Return the [X, Y] coordinate for the center point of the cell that contains the specified text.  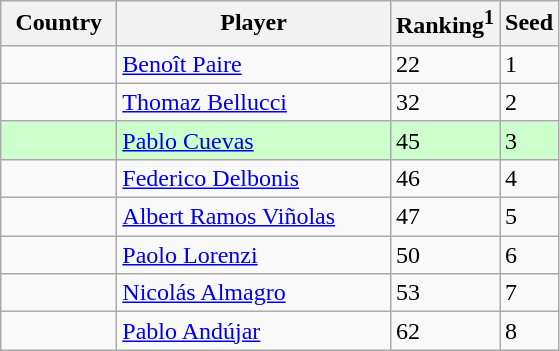
5 [530, 217]
6 [530, 255]
47 [444, 217]
2 [530, 102]
Pablo Cuevas [254, 140]
Federico Delbonis [254, 178]
22 [444, 64]
4 [530, 178]
46 [444, 178]
Pablo Andújar [254, 331]
1 [530, 64]
50 [444, 255]
3 [530, 140]
Thomaz Bellucci [254, 102]
62 [444, 331]
32 [444, 102]
Albert Ramos Viñolas [254, 217]
Benoît Paire [254, 64]
Paolo Lorenzi [254, 255]
7 [530, 293]
53 [444, 293]
Nicolás Almagro [254, 293]
45 [444, 140]
Country [59, 24]
Ranking1 [444, 24]
Player [254, 24]
8 [530, 331]
Seed [530, 24]
